Locate the cell with the specified text and output its [x, y] center coordinate. 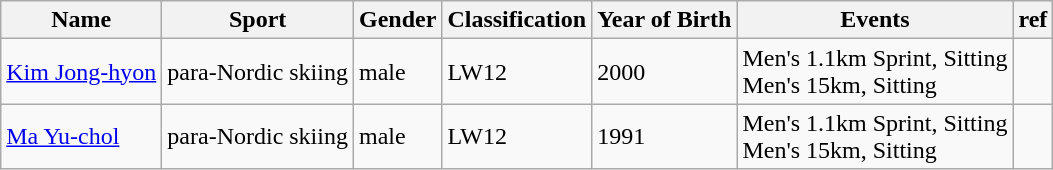
Classification [517, 20]
Events [875, 20]
Ma Yu-chol [82, 136]
1991 [664, 136]
Year of Birth [664, 20]
Sport [258, 20]
2000 [664, 72]
Name [82, 20]
ref [1033, 20]
Kim Jong-hyon [82, 72]
Gender [397, 20]
